Find where the given text appears and provide that cell's center as (x, y) coordinate. 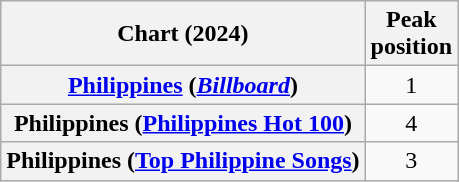
Chart (2024) (183, 34)
Peakposition (411, 34)
1 (411, 85)
4 (411, 123)
Philippines (Philippines Hot 100) (183, 123)
Philippines (Top Philippine Songs) (183, 161)
Philippines (Billboard) (183, 85)
3 (411, 161)
